Locate the cell with the specified text and output its [X, Y] center coordinate. 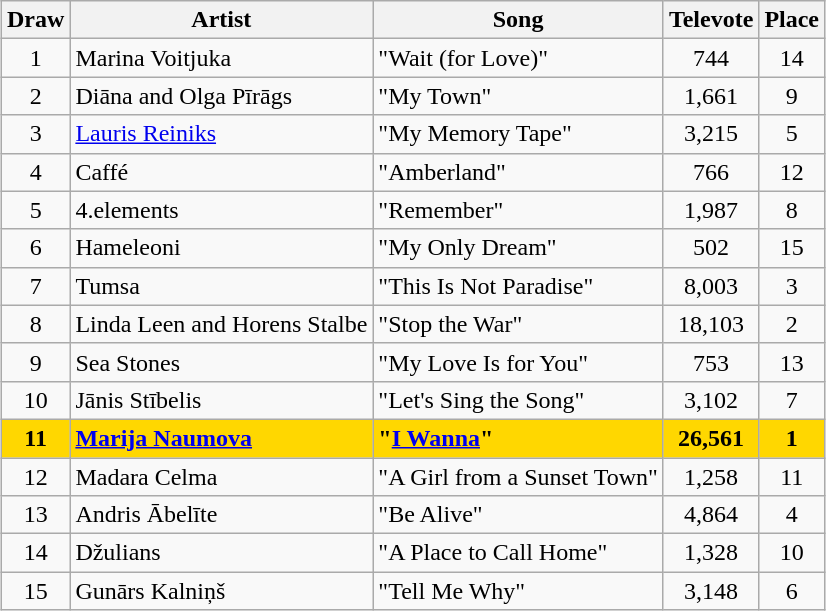
1,661 [710, 96]
Sea Stones [222, 362]
26,561 [710, 438]
Lauris Reiniks [222, 134]
Artist [222, 20]
1,328 [710, 553]
"My Love Is for You" [518, 362]
Draw [35, 20]
"Tell Me Why" [518, 591]
1,258 [710, 477]
"Stop the War" [518, 324]
753 [710, 362]
"This Is Not Paradise" [518, 286]
"My Only Dream" [518, 248]
4.elements [222, 210]
"Be Alive" [518, 515]
Gunārs Kalniņš [222, 591]
"A Place to Call Home" [518, 553]
Caffé [222, 172]
"My Town" [518, 96]
1,987 [710, 210]
Diāna and Olga Pīrāgs [222, 96]
"A Girl from a Sunset Town" [518, 477]
8,003 [710, 286]
3,102 [710, 400]
Place [792, 20]
Tumsa [222, 286]
"Amberland" [518, 172]
"Remember" [518, 210]
Linda Leen and Horens Stalbe [222, 324]
Marina Voitjuka [222, 58]
Televote [710, 20]
"I Wanna" [518, 438]
"Wait (for Love)" [518, 58]
Marija Naumova [222, 438]
Andris Ābelīte [222, 515]
3,148 [710, 591]
Song [518, 20]
Hameleoni [222, 248]
502 [710, 248]
744 [710, 58]
Madara Celma [222, 477]
766 [710, 172]
"My Memory Tape" [518, 134]
3,215 [710, 134]
Jānis Stībelis [222, 400]
4,864 [710, 515]
18,103 [710, 324]
"Let's Sing the Song" [518, 400]
Džulians [222, 553]
